Scan for the cell matching the given text and deliver its (x, y) coordinate at center. 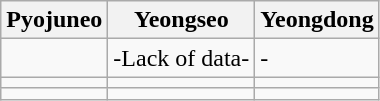
Pyojuneo (54, 20)
-Lack of data- (182, 58)
- (317, 58)
Yeongdong (317, 20)
Yeongseo (182, 20)
